For the text-containing cell, return its midpoint in (X, Y) coordinate format. 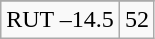
RUT –14.5 (60, 20)
52 (136, 20)
